Return the (x, y) coordinate for the center point of the cell that contains the specified text.  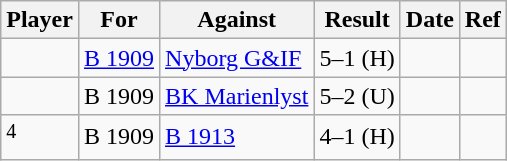
Against (237, 20)
4–1 (H) (357, 138)
Ref (482, 20)
Result (357, 20)
4 (40, 138)
B 1913 (237, 138)
5–1 (H) (357, 58)
Player (40, 20)
Nyborg G&IF (237, 58)
BK Marienlyst (237, 96)
Date (430, 20)
For (118, 20)
5–2 (U) (357, 96)
